Search for the cell housing the specified text and yield its [x, y] center coordinate. 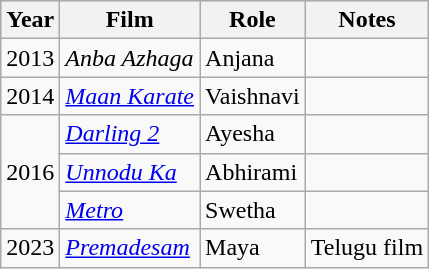
Darling 2 [130, 134]
Ayesha [253, 134]
2016 [30, 172]
Year [30, 20]
Premadesam [130, 248]
Swetha [253, 210]
Film [130, 20]
Notes [366, 20]
Anba Azhaga [130, 58]
Unnodu Ka [130, 172]
Telugu film [366, 248]
Vaishnavi [253, 96]
Maya [253, 248]
Metro [130, 210]
2023 [30, 248]
2013 [30, 58]
Maan Karate [130, 96]
Anjana [253, 58]
2014 [30, 96]
Role [253, 20]
Abhirami [253, 172]
